Provide the (X, Y) coordinate of the cell's center where the given text is located.  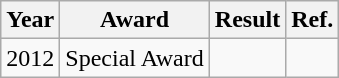
Year (30, 20)
Award (134, 20)
2012 (30, 58)
Special Award (134, 58)
Result (247, 20)
Ref. (312, 20)
